Capture the cell that displays the provided text and extract its (x, y) central coordinate. 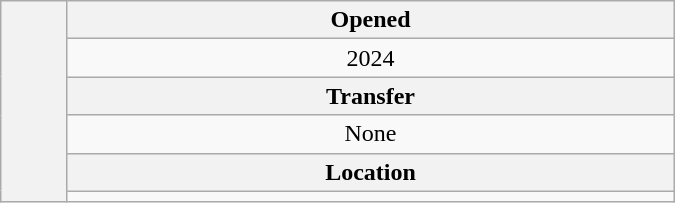
2024 (370, 58)
Opened (370, 20)
None (370, 134)
Location (370, 172)
Transfer (370, 96)
